Return the [X, Y] coordinate for the center point of the cell that contains the specified text.  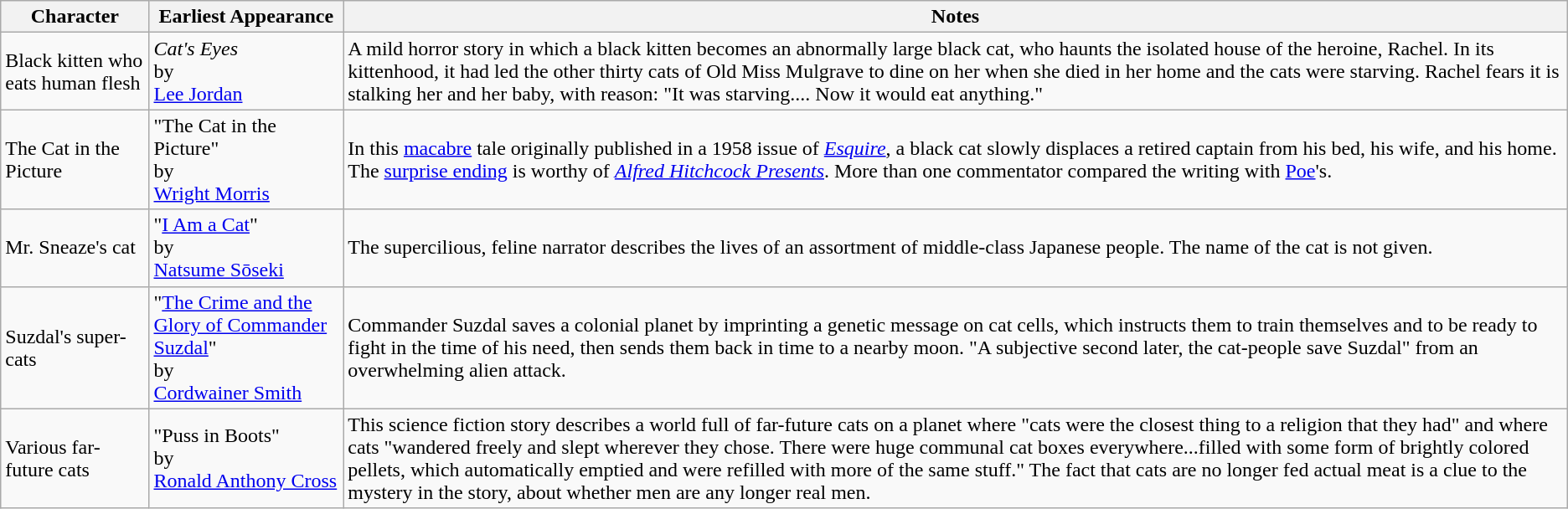
Various far-future cats [75, 459]
Cat's EyesbyLee Jordan [246, 71]
Black kitten who eats human flesh [75, 71]
"I Am a Cat"byNatsume Sōseki [246, 248]
"The Crime and the Glory of Commander Suzdal"byCordwainer Smith [246, 347]
"The Cat in the Picture"byWright Morris [246, 159]
The Cat in the Picture [75, 159]
The supercilious, feline narrator describes the lives of an assortment of middle-class Japanese people. The name of the cat is not given. [956, 248]
Character [75, 17]
Earliest Appearance [246, 17]
"Puss in Boots"byRonald Anthony Cross [246, 459]
Suzdal's super-cats [75, 347]
Mr. Sneaze's cat [75, 248]
Notes [956, 17]
